For the text-containing cell, return its midpoint in (x, y) coordinate format. 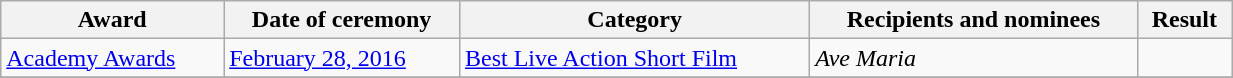
Date of ceremony (342, 20)
February 28, 2016 (342, 58)
Result (1184, 20)
Ave Maria (974, 58)
Recipients and nominees (974, 20)
Award (112, 20)
Category (634, 20)
Best Live Action Short Film (634, 58)
Academy Awards (112, 58)
